Scan for the cell matching the given text and deliver its (X, Y) coordinate at center. 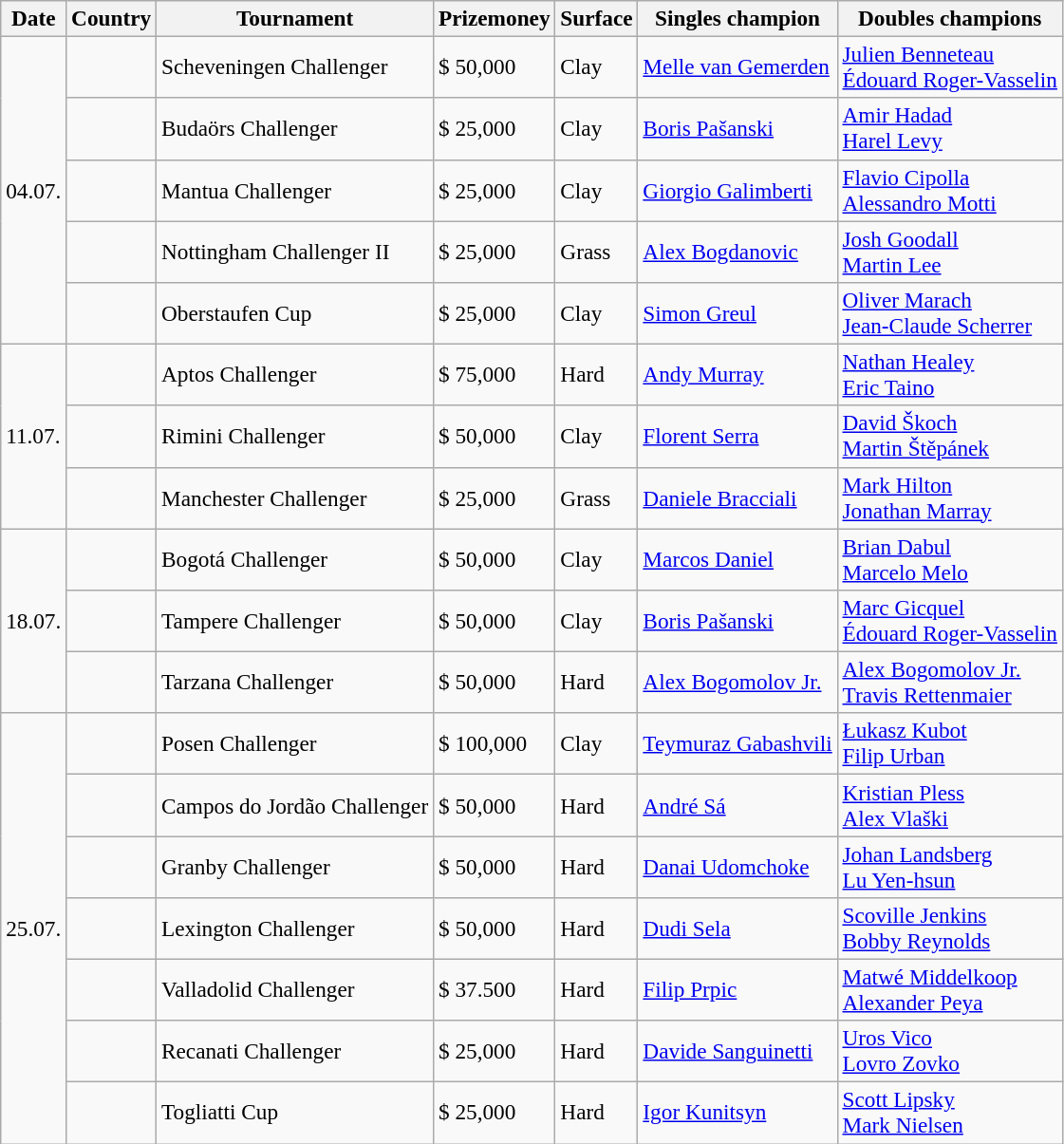
Johan Landsberg Lu Yen-hsun (949, 866)
Mark Hilton Jonathan Marray (949, 497)
David Škoch Martin Štěpánek (949, 437)
Scoville Jenkins Bobby Reynolds (949, 928)
Filip Prpic (737, 989)
Flavio Cipolla Alessandro Motti (949, 190)
Lexington Challenger (295, 928)
Kristian Pless Alex Vlaški (949, 805)
Brian Dabul Marcelo Melo (949, 558)
Josh Goodall Martin Lee (949, 251)
$ 37.500 (495, 989)
Rimini Challenger (295, 437)
Teymuraz Gabashvili (737, 744)
André Sá (737, 805)
Amir Hadad Harel Levy (949, 129)
Campos do Jordão Challenger (295, 805)
Aptos Challenger (295, 374)
Posen Challenger (295, 744)
Danai Udomchoke (737, 866)
Łukasz Kubot Filip Urban (949, 744)
Alex Bogomolov Jr. Travis Rettenmaier (949, 682)
Marcos Daniel (737, 558)
Date (34, 18)
Mantua Challenger (295, 190)
Singles champion (737, 18)
04.07. (34, 190)
Tarzana Challenger (295, 682)
Nathan Healey Eric Taino (949, 374)
Surface (596, 18)
Recanati Challenger (295, 1052)
Julien Benneteau Édouard Roger-Vasselin (949, 66)
Budaörs Challenger (295, 129)
Alex Bogdanovic (737, 251)
Bogotá Challenger (295, 558)
25.07. (34, 928)
Marc Gicquel Édouard Roger-Vasselin (949, 621)
Matwé Middelkoop Alexander Peya (949, 989)
Tournament (295, 18)
Tampere Challenger (295, 621)
Nottingham Challenger II (295, 251)
Doubles champions (949, 18)
Country (112, 18)
Andy Murray (737, 374)
Daniele Bracciali (737, 497)
Scott Lipsky Mark Nielsen (949, 1113)
Granby Challenger (295, 866)
Valladolid Challenger (295, 989)
Davide Sanguinetti (737, 1052)
Melle van Gemerden (737, 66)
Simon Greul (737, 313)
Scheveningen Challenger (295, 66)
11.07. (34, 436)
Igor Kunitsyn (737, 1113)
Florent Serra (737, 437)
18.07. (34, 620)
Giorgio Galimberti (737, 190)
Oliver Marach Jean-Claude Scherrer (949, 313)
Oberstaufen Cup (295, 313)
Dudi Sela (737, 928)
Manchester Challenger (295, 497)
Uros Vico Lovro Zovko (949, 1052)
Togliatti Cup (295, 1113)
Alex Bogomolov Jr. (737, 682)
$ 75,000 (495, 374)
Prizemoney (495, 18)
$ 100,000 (495, 744)
